From the cell containing the given text, extract its center point as [x, y] coordinate. 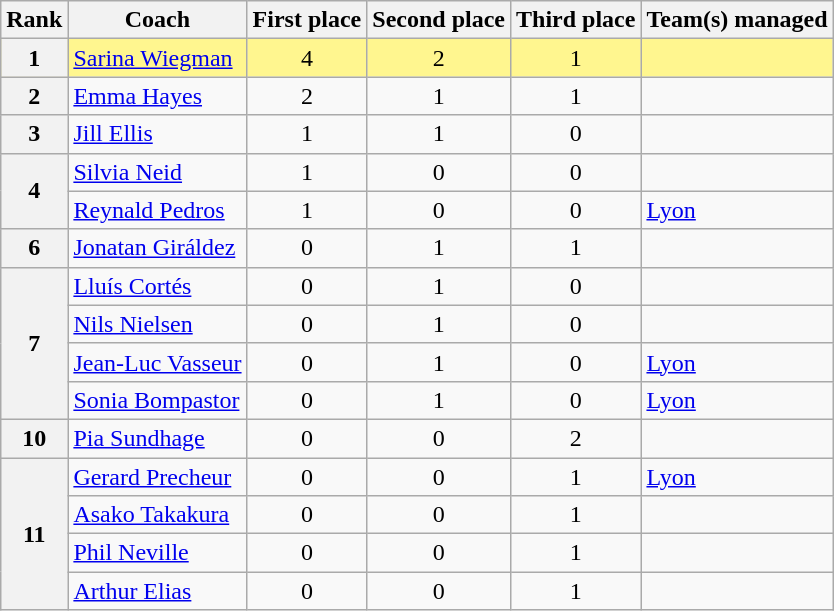
Phil Neville [158, 553]
6 [34, 248]
Jill Ellis [158, 134]
Team(s) managed [737, 20]
Emma Hayes [158, 96]
First place [307, 20]
Third place [576, 20]
Jean-Luc Vasseur [158, 362]
11 [34, 534]
Second place [439, 20]
Sarina Wiegman [158, 58]
3 [34, 134]
Arthur Elias [158, 591]
Reynald Pedros [158, 210]
Silvia Neid [158, 172]
Rank [34, 20]
Coach [158, 20]
Lluís Cortés [158, 286]
7 [34, 343]
Nils Nielsen [158, 324]
10 [34, 438]
Gerard Precheur [158, 477]
Pia Sundhage [158, 438]
Sonia Bompastor [158, 400]
Jonatan Giráldez [158, 248]
Asako Takakura [158, 515]
